For the text-containing cell, return its midpoint in (X, Y) coordinate format. 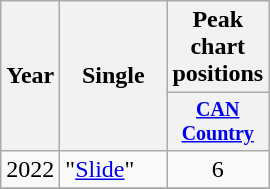
2022 (30, 169)
Year (30, 76)
"Slide" (114, 169)
6 (218, 169)
CANCountry (218, 122)
Peak chart positions (218, 47)
Single (114, 76)
